From the cell containing the given text, extract its center point as (X, Y) coordinate. 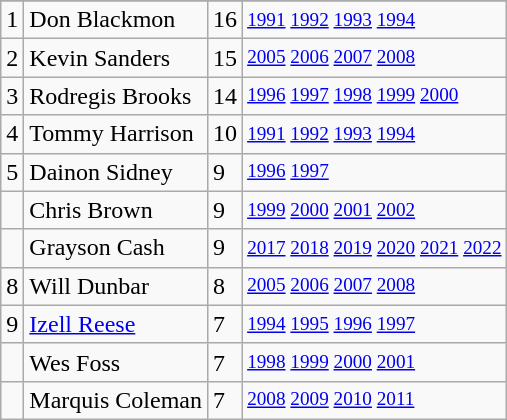
15 (226, 58)
5 (12, 172)
4 (12, 134)
Dainon Sidney (116, 172)
14 (226, 96)
2 (12, 58)
1 (12, 20)
1996 1997 (375, 172)
Rodregis Brooks (116, 96)
16 (226, 20)
Wes Foss (116, 362)
2008 2009 2010 2011 (375, 400)
Grayson Cash (116, 248)
2017 2018 2019 2020 2021 2022 (375, 248)
3 (12, 96)
1998 1999 2000 2001 (375, 362)
Don Blackmon (116, 20)
1994 1995 1996 1997 (375, 324)
Chris Brown (116, 210)
Kevin Sanders (116, 58)
1996 1997 1998 1999 2000 (375, 96)
Will Dunbar (116, 286)
Izell Reese (116, 324)
10 (226, 134)
Tommy Harrison (116, 134)
Marquis Coleman (116, 400)
1999 2000 2001 2002 (375, 210)
